Determine the [X, Y] coordinate at the center of the cell enclosing the given text.  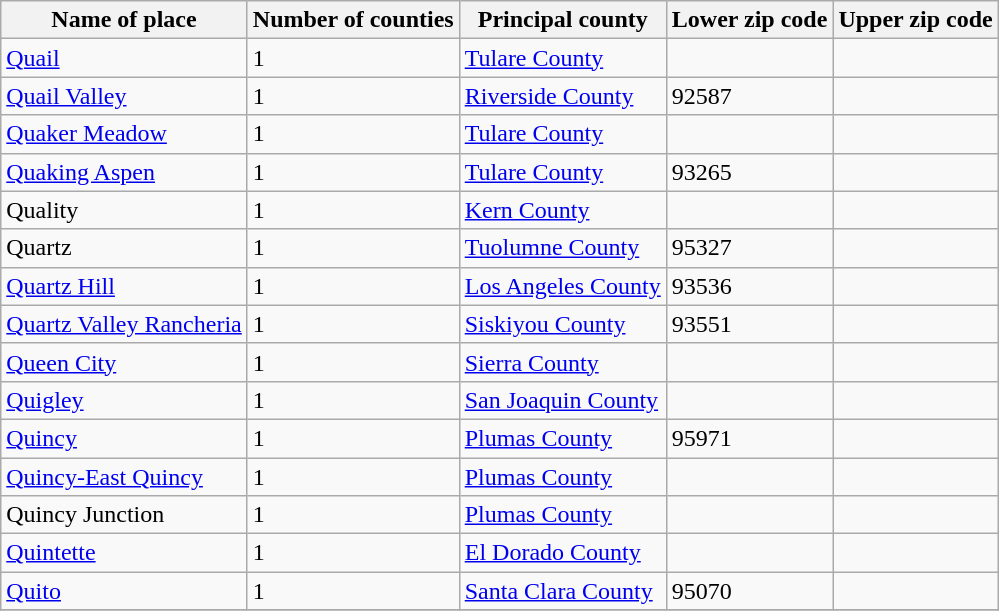
95070 [750, 591]
Name of place [124, 20]
Upper zip code [916, 20]
Riverside County [562, 96]
Principal county [562, 20]
Quartz Valley Rancheria [124, 324]
Quail Valley [124, 96]
95971 [750, 438]
Quaker Meadow [124, 134]
Quintette [124, 553]
Quality [124, 210]
Queen City [124, 362]
Siskiyou County [562, 324]
Lower zip code [750, 20]
Number of counties [353, 20]
93265 [750, 172]
Tuolumne County [562, 248]
95327 [750, 248]
El Dorado County [562, 553]
San Joaquin County [562, 400]
Quartz [124, 248]
Quincy [124, 438]
Quigley [124, 400]
Quito [124, 591]
93536 [750, 286]
Quincy Junction [124, 515]
92587 [750, 96]
Kern County [562, 210]
Santa Clara County [562, 591]
Quaking Aspen [124, 172]
Los Angeles County [562, 286]
93551 [750, 324]
Quincy-East Quincy [124, 477]
Sierra County [562, 362]
Quail [124, 58]
Quartz Hill [124, 286]
